Search for the cell housing the specified text and yield its [x, y] center coordinate. 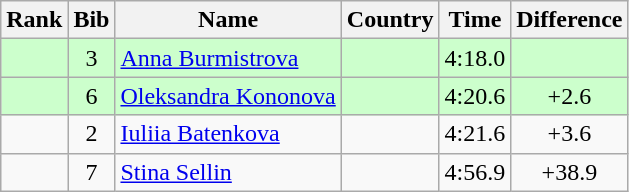
4:21.6 [475, 134]
4:18.0 [475, 58]
7 [92, 172]
Bib [92, 20]
+3.6 [570, 134]
2 [92, 134]
Anna Burmistrova [228, 58]
+38.9 [570, 172]
Stina Sellin [228, 172]
Country [390, 20]
+2.6 [570, 96]
Name [228, 20]
Iuliia Batenkova [228, 134]
4:56.9 [475, 172]
Oleksandra Kononova [228, 96]
6 [92, 96]
Rank [34, 20]
4:20.6 [475, 96]
3 [92, 58]
Difference [570, 20]
Time [475, 20]
